Identify which cell holds the provided text, then report its [X, Y] central coordinate. 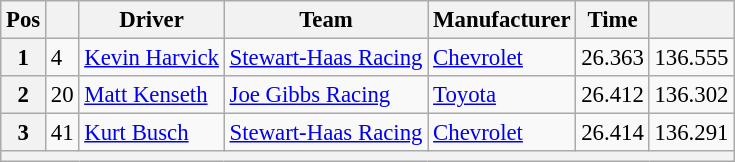
136.302 [692, 95]
1 [24, 58]
Pos [24, 20]
136.291 [692, 133]
26.363 [612, 58]
Driver [152, 20]
26.414 [612, 133]
Kurt Busch [152, 133]
Manufacturer [502, 20]
Matt Kenseth [152, 95]
Toyota [502, 95]
26.412 [612, 95]
4 [62, 58]
Joe Gibbs Racing [326, 95]
20 [62, 95]
Time [612, 20]
136.555 [692, 58]
3 [24, 133]
2 [24, 95]
Kevin Harvick [152, 58]
Team [326, 20]
41 [62, 133]
